Detect which cell encompasses the target text, then output its (X, Y) center coordinate. 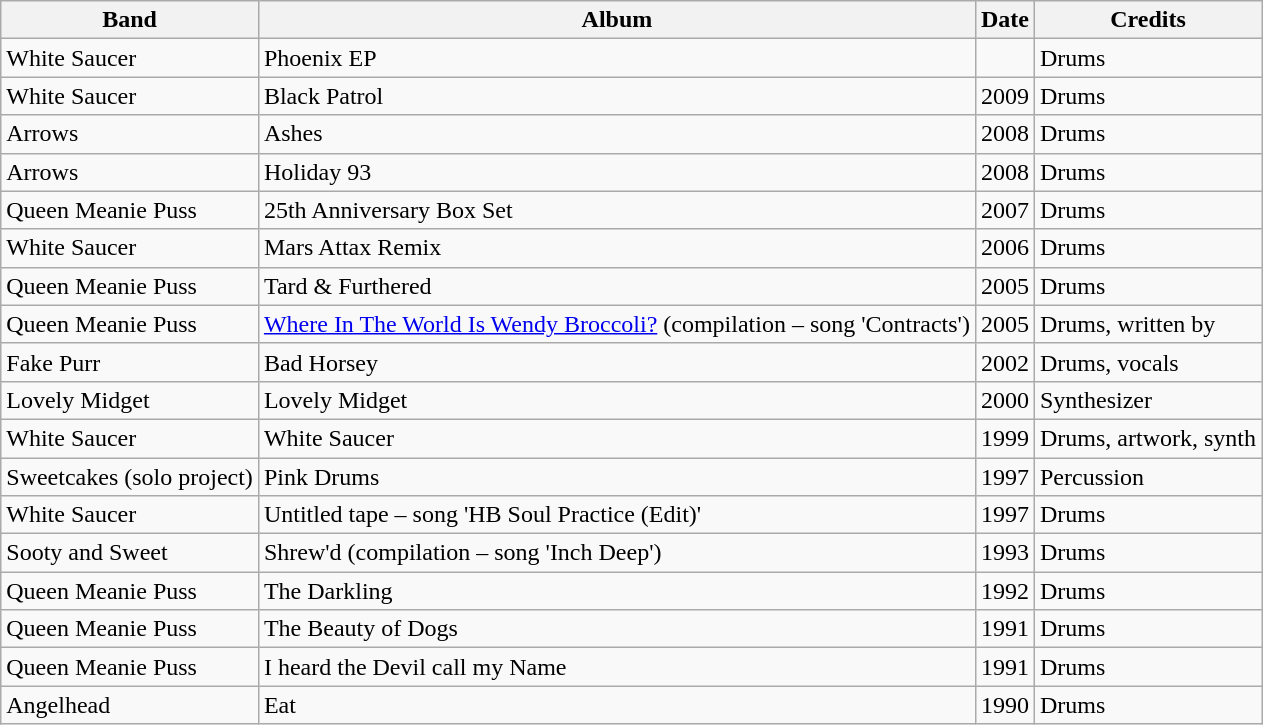
Eat (616, 705)
Tard & Furthered (616, 286)
The Darkling (616, 591)
Angelhead (130, 705)
Pink Drums (616, 477)
Drums, artwork, synth (1148, 438)
Sooty and Sweet (130, 553)
2009 (1004, 96)
Percussion (1148, 477)
Sweetcakes (solo project) (130, 477)
Band (130, 20)
Shrew'd (compilation – song 'Inch Deep') (616, 553)
1992 (1004, 591)
Phoenix EP (616, 58)
I heard the Devil call my Name (616, 667)
2000 (1004, 400)
Mars Attax Remix (616, 248)
Fake Purr (130, 362)
1990 (1004, 705)
2002 (1004, 362)
Credits (1148, 20)
Untitled tape – song 'HB Soul Practice (Edit)' (616, 515)
The Beauty of Dogs (616, 629)
Synthesizer (1148, 400)
Drums, written by (1148, 324)
Where In The World Is Wendy Broccoli? (compilation – song 'Contracts') (616, 324)
Album (616, 20)
1999 (1004, 438)
Bad Horsey (616, 362)
1993 (1004, 553)
Ashes (616, 134)
2006 (1004, 248)
25th Anniversary Box Set (616, 210)
Drums, vocals (1148, 362)
Black Patrol (616, 96)
Holiday 93 (616, 172)
2007 (1004, 210)
Date (1004, 20)
